Capture the cell that displays the provided text and extract its [x, y] central coordinate. 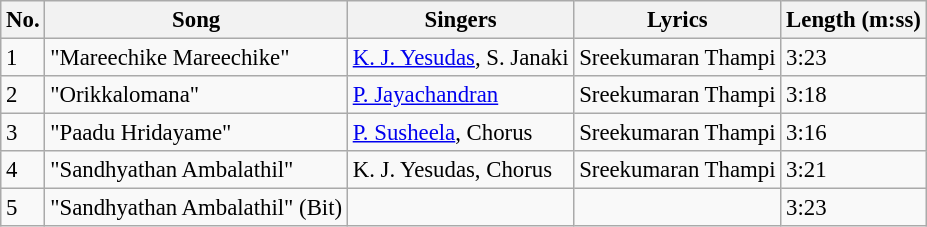
2 [23, 95]
P. Susheela, Chorus [460, 133]
3:16 [854, 133]
Singers [460, 20]
5 [23, 208]
K. J. Yesudas, Chorus [460, 170]
P. Jayachandran [460, 95]
1 [23, 58]
3:18 [854, 95]
"Sandhyathan Ambalathil" (Bit) [196, 208]
"Mareechike Mareechike" [196, 58]
Length (m:ss) [854, 20]
No. [23, 20]
Song [196, 20]
3:21 [854, 170]
Lyrics [678, 20]
"Sandhyathan Ambalathil" [196, 170]
"Paadu Hridayame" [196, 133]
3 [23, 133]
4 [23, 170]
K. J. Yesudas, S. Janaki [460, 58]
"Orikkalomana" [196, 95]
